Extract the [X, Y] coordinate from the center of the cell holding the provided text.  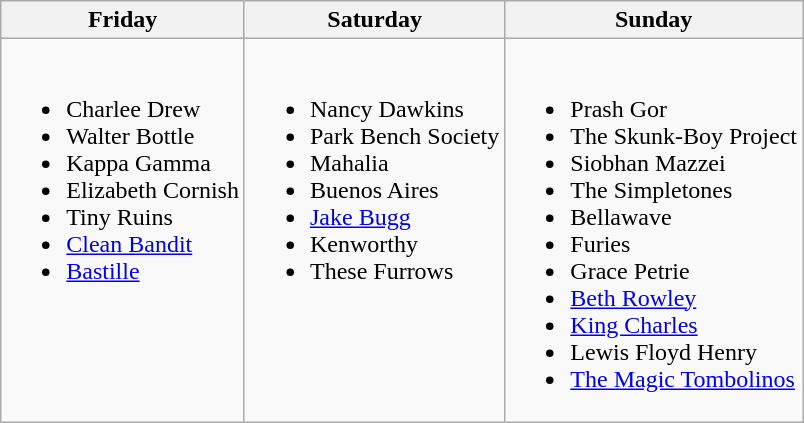
Nancy DawkinsPark Bench SocietyMahaliaBuenos AiresJake BuggKenworthyThese Furrows [374, 230]
Sunday [654, 20]
Friday [123, 20]
Saturday [374, 20]
Charlee DrewWalter BottleKappa GammaElizabeth CornishTiny RuinsClean BanditBastille [123, 230]
Prash GorThe Skunk-Boy ProjectSiobhan MazzeiThe SimpletonesBellawaveFuriesGrace PetrieBeth RowleyKing CharlesLewis Floyd HenryThe Magic Tombolinos [654, 230]
